Return [x, y] of the center of cell containing provided text 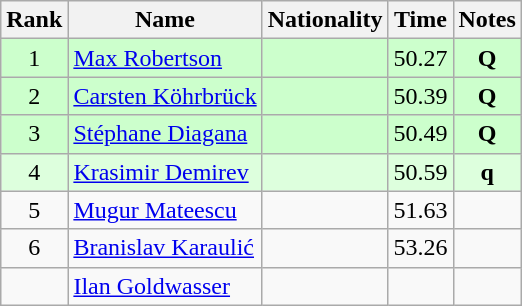
53.26 [420, 248]
Rank [34, 20]
4 [34, 172]
Krasimir Demirev [165, 172]
Carsten Köhrbrück [165, 96]
6 [34, 248]
50.39 [420, 96]
Nationality [325, 20]
2 [34, 96]
Time [420, 20]
3 [34, 134]
Ilan Goldwasser [165, 286]
1 [34, 58]
q [487, 172]
Stéphane Diagana [165, 134]
Max Robertson [165, 58]
50.59 [420, 172]
Branislav Karaulić [165, 248]
50.49 [420, 134]
5 [34, 210]
50.27 [420, 58]
Mugur Mateescu [165, 210]
51.63 [420, 210]
Name [165, 20]
Notes [487, 20]
